Detect which cell encompasses the target text, then output its [X, Y] center coordinate. 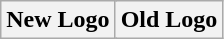
New Logo [58, 20]
Old Logo [169, 20]
